From the cell containing the given text, extract its center point as (X, Y) coordinate. 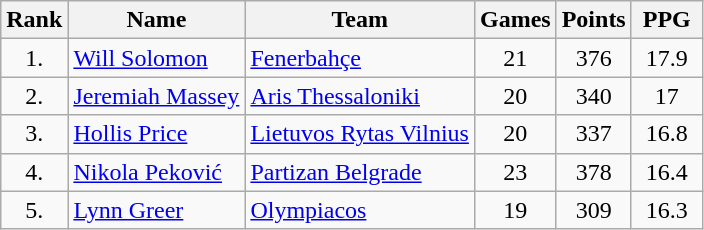
Aris Thessaloniki (360, 96)
Will Solomon (156, 58)
Lynn Greer (156, 210)
16.4 (666, 172)
2. (34, 96)
337 (594, 134)
19 (515, 210)
Games (515, 20)
17.9 (666, 58)
3. (34, 134)
340 (594, 96)
Team (360, 20)
Olympiacos (360, 210)
378 (594, 172)
17 (666, 96)
Points (594, 20)
Fenerbahçe (360, 58)
Hollis Price (156, 134)
23 (515, 172)
Nikola Peković (156, 172)
Name (156, 20)
Lietuvos Rytas Vilnius (360, 134)
309 (594, 210)
Jeremiah Massey (156, 96)
21 (515, 58)
1. (34, 58)
Partizan Belgrade (360, 172)
16.3 (666, 210)
4. (34, 172)
16.8 (666, 134)
Rank (34, 20)
PPG (666, 20)
5. (34, 210)
376 (594, 58)
